Find where the given text appears and provide that cell's center as [x, y] coordinate. 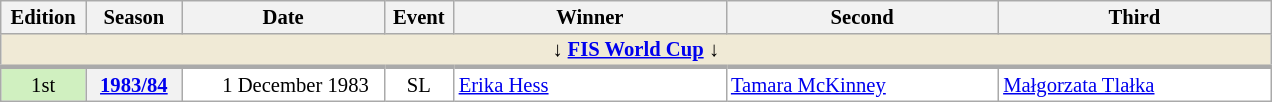
Season [134, 16]
↓ FIS World Cup ↓ [636, 50]
1983/84 [134, 83]
Date [283, 16]
1 December 1983 [283, 83]
Event [419, 16]
1st [44, 83]
Tamara McKinney [862, 83]
Third [1134, 16]
Erika Hess [590, 83]
Winner [590, 16]
SL [419, 83]
Second [862, 16]
Małgorzata Tlałka [1134, 83]
Edition [44, 16]
